Find where the given text appears and provide that cell's center as [x, y] coordinate. 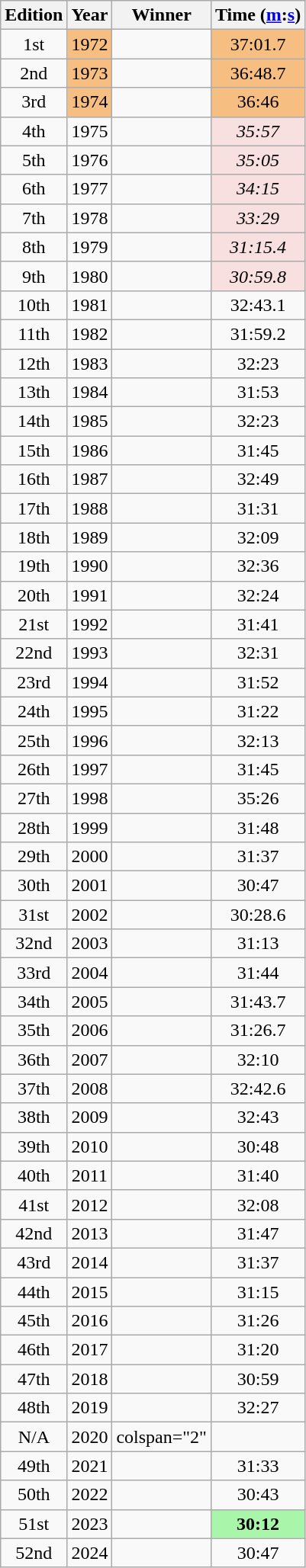
32:10 [258, 1060]
21st [34, 624]
1972 [90, 44]
34:15 [258, 189]
49th [34, 1466]
31:40 [258, 1175]
31:15 [258, 1292]
1980 [90, 276]
31:59.2 [258, 334]
48th [34, 1408]
3rd [34, 102]
1996 [90, 740]
1991 [90, 595]
1982 [90, 334]
35:57 [258, 131]
47th [34, 1379]
27th [34, 798]
2023 [90, 1524]
2009 [90, 1117]
2024 [90, 1553]
38th [34, 1117]
32:42.6 [258, 1089]
32:08 [258, 1204]
30:48 [258, 1146]
1977 [90, 189]
35th [34, 1031]
1999 [90, 827]
45th [34, 1321]
1981 [90, 305]
2006 [90, 1031]
32:13 [258, 740]
31:41 [258, 624]
16th [34, 479]
1978 [90, 218]
30th [34, 886]
32:27 [258, 1408]
31:26.7 [258, 1031]
colspan="2" [162, 1437]
12th [34, 364]
15th [34, 451]
32:24 [258, 595]
1994 [90, 682]
25th [34, 740]
23rd [34, 682]
32:36 [258, 566]
13th [34, 393]
2020 [90, 1437]
31:52 [258, 682]
30:59 [258, 1379]
30:43 [258, 1495]
40th [34, 1175]
43rd [34, 1262]
2014 [90, 1262]
36:48.7 [258, 73]
36:46 [258, 102]
1979 [90, 247]
37th [34, 1089]
2008 [90, 1089]
2019 [90, 1408]
19th [34, 566]
39th [34, 1146]
2000 [90, 857]
33:29 [258, 218]
30:12 [258, 1524]
N/A [34, 1437]
10th [34, 305]
2021 [90, 1466]
5th [34, 160]
2nd [34, 73]
31:31 [258, 508]
Winner [162, 15]
1992 [90, 624]
2011 [90, 1175]
31st [34, 915]
1975 [90, 131]
52nd [34, 1553]
14th [34, 422]
2001 [90, 886]
20th [34, 595]
42nd [34, 1233]
4th [34, 131]
2002 [90, 915]
1983 [90, 364]
31:22 [258, 711]
22nd [34, 653]
31:47 [258, 1233]
31:43.7 [258, 1002]
32:49 [258, 479]
2005 [90, 1002]
31:53 [258, 393]
34th [34, 1002]
1984 [90, 393]
11th [34, 334]
31:13 [258, 944]
1988 [90, 508]
2004 [90, 973]
Edition [34, 15]
1986 [90, 451]
2003 [90, 944]
9th [34, 276]
26th [34, 769]
31:20 [258, 1350]
36th [34, 1060]
41st [34, 1204]
1989 [90, 537]
30:28.6 [258, 915]
31:48 [258, 827]
31:15.4 [258, 247]
7th [34, 218]
51st [34, 1524]
31:44 [258, 973]
33rd [34, 973]
18th [34, 537]
28th [34, 827]
31:26 [258, 1321]
46th [34, 1350]
8th [34, 247]
1st [34, 44]
2010 [90, 1146]
2022 [90, 1495]
1995 [90, 711]
6th [34, 189]
2015 [90, 1292]
1976 [90, 160]
1987 [90, 479]
35:05 [258, 160]
32:09 [258, 537]
2017 [90, 1350]
32nd [34, 944]
31:33 [258, 1466]
2012 [90, 1204]
1998 [90, 798]
1993 [90, 653]
32:31 [258, 653]
32:43 [258, 1117]
50th [34, 1495]
Time (m:s) [258, 15]
30:59.8 [258, 276]
1985 [90, 422]
32:43.1 [258, 305]
44th [34, 1292]
1974 [90, 102]
2018 [90, 1379]
2016 [90, 1321]
24th [34, 711]
Year [90, 15]
29th [34, 857]
1973 [90, 73]
2013 [90, 1233]
35:26 [258, 798]
37:01.7 [258, 44]
1990 [90, 566]
17th [34, 508]
2007 [90, 1060]
1997 [90, 769]
